Provide the [X, Y] coordinate of the cell's center where the given text is located.  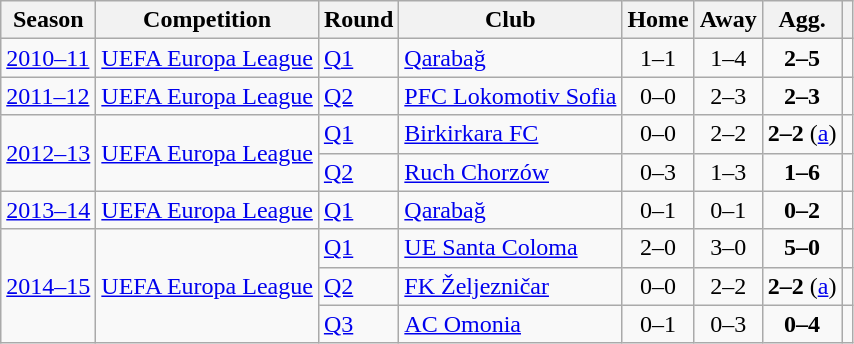
1–4 [728, 58]
1–3 [728, 172]
Club [510, 20]
FK Željezničar [510, 286]
2–5 [802, 58]
1–1 [658, 58]
0–2 [802, 210]
2011–12 [48, 96]
Round [358, 20]
1–6 [802, 172]
2013–14 [48, 210]
5–0 [802, 248]
2012–13 [48, 153]
Competition [208, 20]
Home [658, 20]
0–4 [802, 324]
2–0 [658, 248]
PFC Lokomotiv Sofia [510, 96]
Ruch Chorzów [510, 172]
Away [728, 20]
2010–11 [48, 58]
2014–15 [48, 286]
Q3 [358, 324]
Agg. [802, 20]
AC Omonia [510, 324]
Season [48, 20]
3–0 [728, 248]
UE Santa Coloma [510, 248]
Birkirkara FC [510, 134]
